Pinpoint the cell where the given text exists, returning its (x, y) midpoint coordinate. 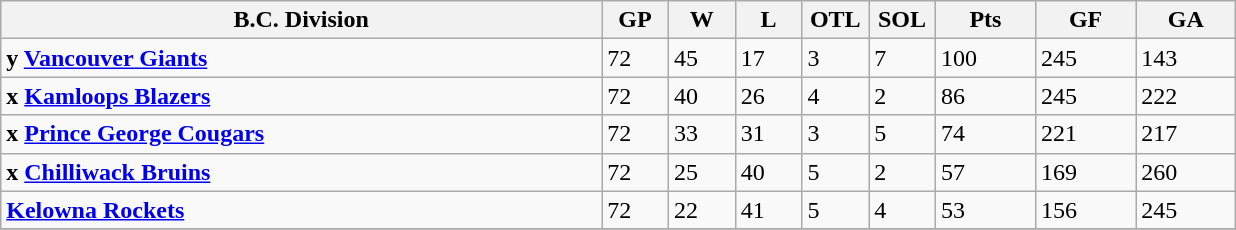
17 (768, 58)
x Chilliwack Bruins (302, 172)
74 (985, 134)
22 (702, 210)
169 (1086, 172)
x Kamloops Blazers (302, 96)
GF (1086, 20)
25 (702, 172)
57 (985, 172)
217 (1186, 134)
OTL (836, 20)
x Prince George Cougars (302, 134)
143 (1186, 58)
GP (636, 20)
GA (1186, 20)
222 (1186, 96)
7 (902, 58)
B.C. Division (302, 20)
86 (985, 96)
Kelowna Rockets (302, 210)
221 (1086, 134)
y Vancouver Giants (302, 58)
41 (768, 210)
W (702, 20)
100 (985, 58)
26 (768, 96)
SOL (902, 20)
45 (702, 58)
Pts (985, 20)
31 (768, 134)
L (768, 20)
33 (702, 134)
156 (1086, 210)
260 (1186, 172)
53 (985, 210)
